Extract the (X, Y) coordinate from the center of the cell holding the provided text.  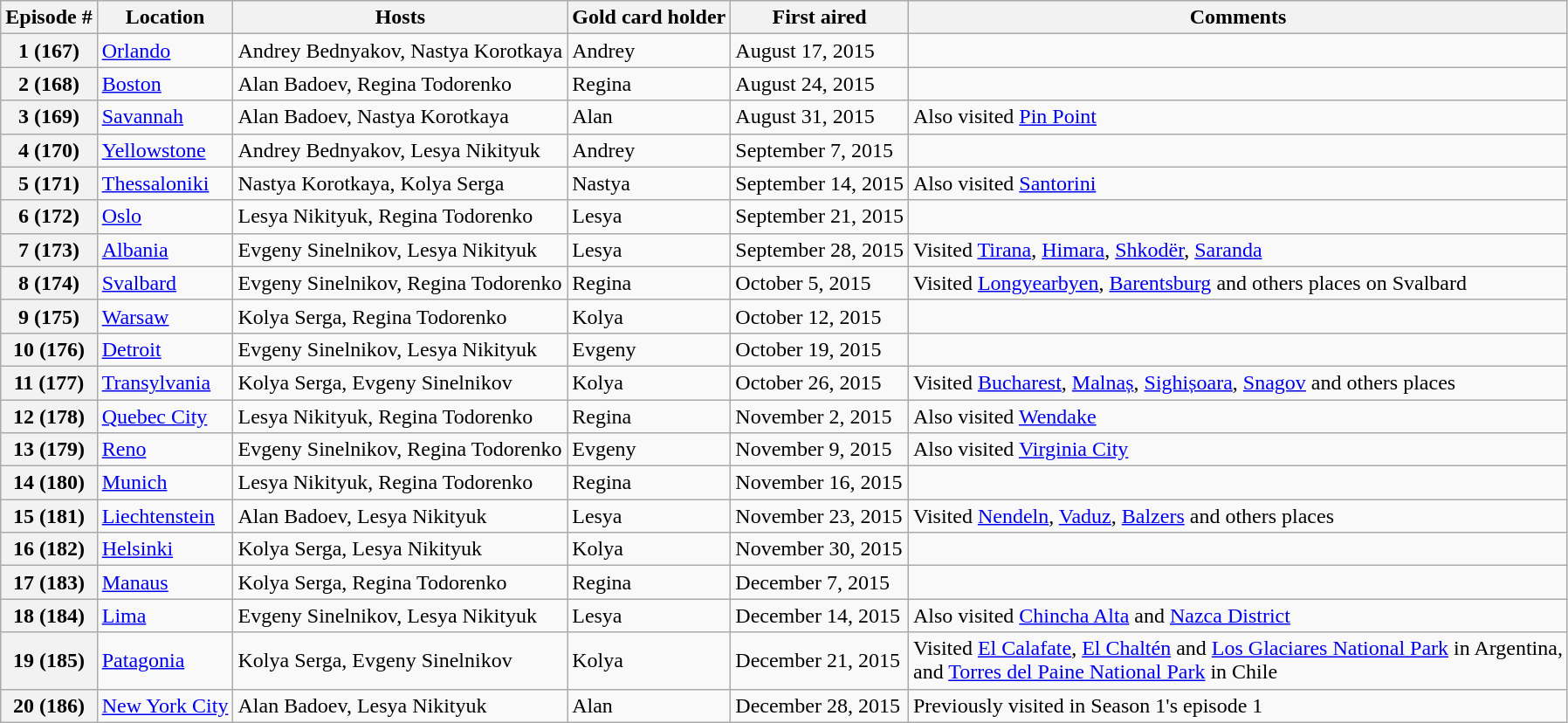
17 (183) (49, 582)
Transylvania (165, 382)
Visited Bucharest, Malnaș, Sighișoara, Snagov and others places (1238, 382)
September 7, 2015 (820, 150)
November 16, 2015 (820, 483)
Lima (165, 616)
December 21, 2015 (820, 660)
Also visited Virginia City (1238, 450)
October 19, 2015 (820, 349)
September 14, 2015 (820, 183)
Oslo (165, 217)
Visited El Calafate, El Chaltén and Los Glaciares National Park in Argentina,and Torres del Paine National Park in Chile (1238, 660)
Orlando (165, 51)
Episode # (49, 17)
New York City (165, 706)
19 (185) (49, 660)
December 14, 2015 (820, 616)
October 12, 2015 (820, 316)
18 (184) (49, 616)
Helsinki (165, 549)
Boston (165, 84)
Also visited Chincha Alta and Nazca District (1238, 616)
Alan Badoev, Regina Todorenko (400, 84)
15 (181) (49, 516)
August 31, 2015 (820, 117)
14 (180) (49, 483)
November 23, 2015 (820, 516)
Visited Longyearbyen, Barentsburg and others places on Svalbard (1238, 283)
Previously visited in Season 1's episode 1 (1238, 706)
September 21, 2015 (820, 217)
7 (173) (49, 250)
16 (182) (49, 549)
August 17, 2015 (820, 51)
Andrey Bednyakov, Nastya Korotkaya (400, 51)
10 (176) (49, 349)
Reno (165, 450)
11 (177) (49, 382)
Albania (165, 250)
Liechtenstein (165, 516)
Hosts (400, 17)
Nastya (650, 183)
Andrey Bednyakov, Lesya Nikityuk (400, 150)
Patagonia (165, 660)
November 30, 2015 (820, 549)
9 (175) (49, 316)
Manaus (165, 582)
Warsaw (165, 316)
November 9, 2015 (820, 450)
Visited Tirana, Himara, Shkodër, Saranda (1238, 250)
20 (186) (49, 706)
Location (165, 17)
Svalbard (165, 283)
6 (172) (49, 217)
Quebec City (165, 417)
August 24, 2015 (820, 84)
December 7, 2015 (820, 582)
October 5, 2015 (820, 283)
3 (169) (49, 117)
8 (174) (49, 283)
Gold card holder (650, 17)
December 28, 2015 (820, 706)
Also visited Pin Point (1238, 117)
Detroit (165, 349)
4 (170) (49, 150)
Alan Badoev, Nastya Korotkaya (400, 117)
1 (167) (49, 51)
2 (168) (49, 84)
Yellowstone (165, 150)
First aired (820, 17)
Also visited Santorini (1238, 183)
12 (178) (49, 417)
September 28, 2015 (820, 250)
Savannah (165, 117)
October 26, 2015 (820, 382)
13 (179) (49, 450)
Thessaloniki (165, 183)
Kolya Serga, Lesya Nikityuk (400, 549)
Nastya Korotkaya, Kolya Serga (400, 183)
Also visited Wendake (1238, 417)
Comments (1238, 17)
Munich (165, 483)
November 2, 2015 (820, 417)
5 (171) (49, 183)
Visited Nendeln, Vaduz, Balzers and others places (1238, 516)
